Return the (x, y) coordinate for the center point of the cell that contains the specified text.  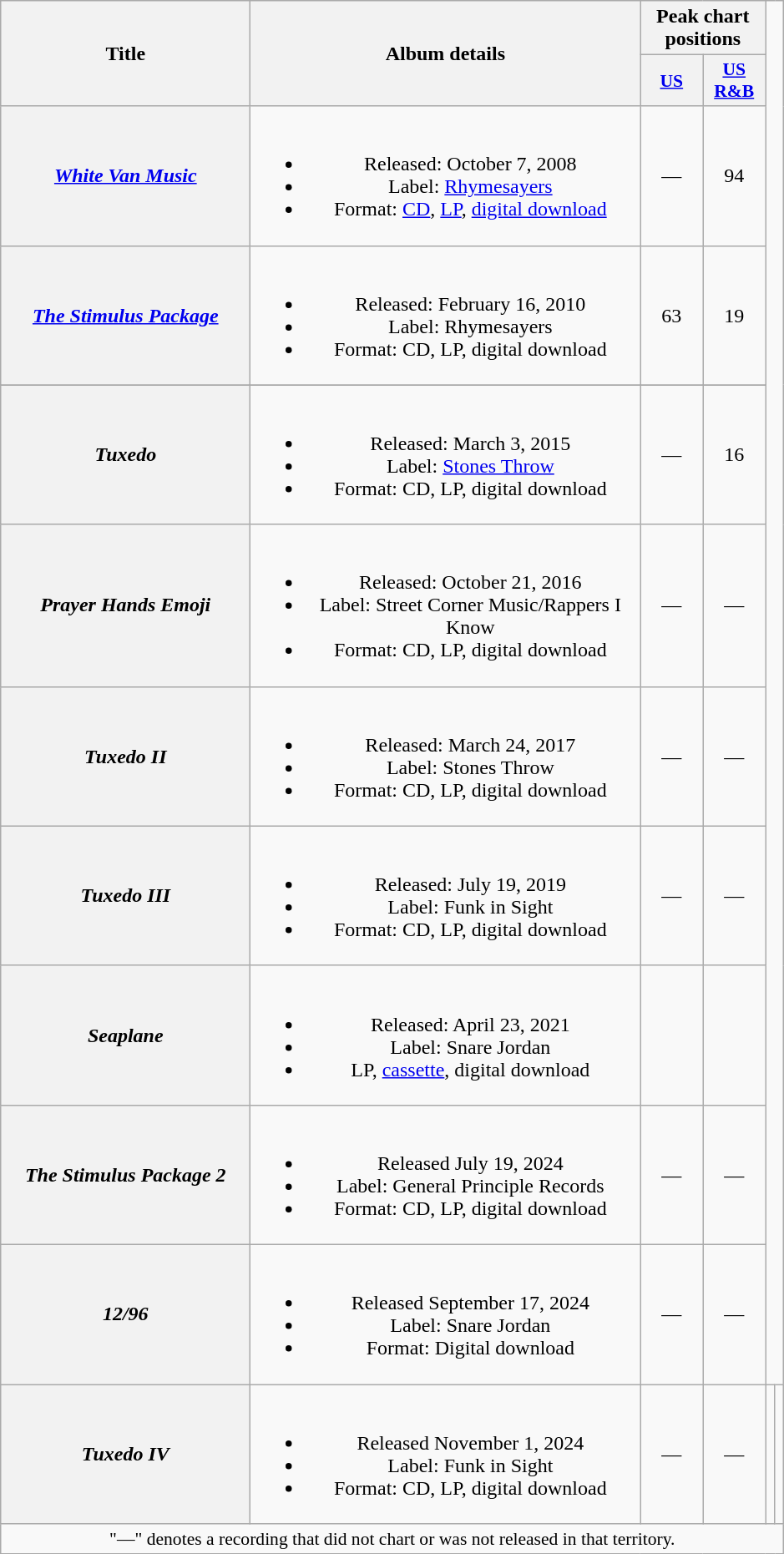
Seaplane (125, 1035)
US (671, 80)
Released: October 21, 2016Label: Street Corner Music/Rappers I KnowFormat: CD, LP, digital download (446, 605)
Released September 17, 2024Label: Snare JordanFormat: Digital download (446, 1314)
Tuxedo III (125, 895)
The Stimulus Package 2 (125, 1174)
Released July 19, 2024Label: General Principle RecordsFormat: CD, LP, digital download (446, 1174)
Tuxedo IV (125, 1455)
Tuxedo (125, 454)
Released: March 24, 2017Label: Stones ThrowFormat: CD, LP, digital download (446, 757)
Title (125, 53)
16 (735, 454)
94 (735, 175)
Peak chart positions (703, 28)
19 (735, 316)
Released: February 16, 2010Label: RhymesayersFormat: CD, LP, digital download (446, 316)
Released: April 23, 2021Label: Snare JordanLP, cassette, digital download (446, 1035)
Album details (446, 53)
12/96 (125, 1314)
Released: July 19, 2019Label: Funk in SightFormat: CD, LP, digital download (446, 895)
Prayer Hands Emoji (125, 605)
63 (671, 316)
The Stimulus Package (125, 316)
USR&B (735, 80)
Tuxedo II (125, 757)
Released: March 3, 2015Label: Stones ThrowFormat: CD, LP, digital download (446, 454)
Released November 1, 2024Label: Funk in SightFormat: CD, LP, digital download (446, 1455)
Released: October 7, 2008Label: RhymesayersFormat: CD, LP, digital download (446, 175)
"—" denotes a recording that did not chart or was not released in that territory. (392, 1539)
White Van Music (125, 175)
